Extract the [x, y] coordinate from the center of the cell holding the provided text.  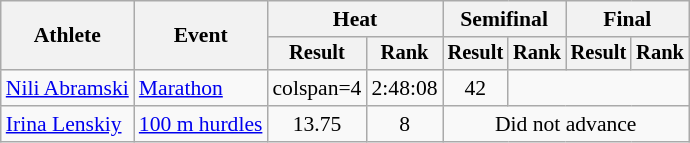
Final [628, 19]
Irina Lenskiy [68, 124]
Semifinal [504, 19]
colspan=4 [316, 88]
13.75 [316, 124]
Marathon [201, 88]
Event [201, 36]
Nili Abramski [68, 88]
Athlete [68, 36]
42 [476, 88]
8 [404, 124]
Did not advance [566, 124]
Heat [354, 19]
100 m hurdles [201, 124]
2:48:08 [404, 88]
